Return [X, Y] of the center of cell containing provided text 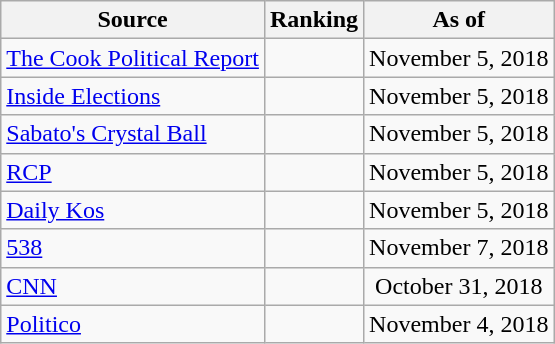
November 4, 2018 [459, 324]
As of [459, 20]
RCP [133, 172]
October 31, 2018 [459, 286]
Daily Kos [133, 210]
Sabato's Crystal Ball [133, 134]
The Cook Political Report [133, 58]
Politico [133, 324]
538 [133, 248]
Ranking [314, 20]
CNN [133, 286]
Source [133, 20]
Inside Elections [133, 96]
November 7, 2018 [459, 248]
